Search for the cell housing the specified text and yield its (x, y) center coordinate. 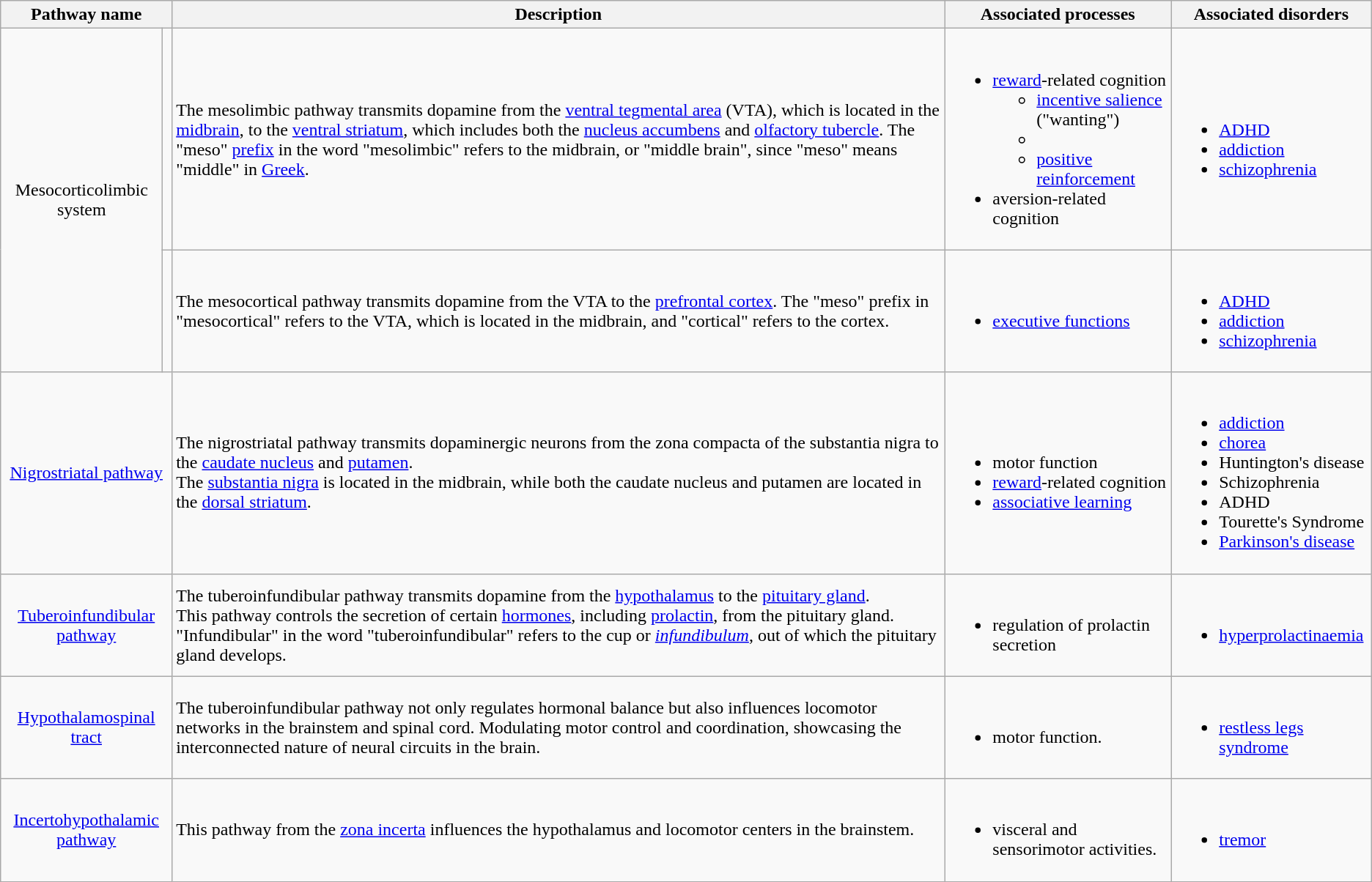
Associated disorders (1272, 15)
reward-related cognitionincentive salience ("wanting")positive reinforcementaversion-related cognition (1058, 139)
regulation of prolactin secretion (1058, 625)
addictionchoreaHuntington's diseaseSchizophreniaADHDTourette's SyndromeParkinson's disease (1272, 473)
motor function. (1058, 727)
executive functions (1058, 311)
This pathway from the zona incerta influences the hypothalamus and locomotor centers in the brainstem. (558, 830)
restless legs syndrome (1272, 727)
Tuberoinfundibular pathway (86, 625)
Description (558, 15)
hyperprolactinaemia (1272, 625)
Incertohypothalamic pathway (86, 830)
Mesocorticolimbicsystem (82, 201)
Associated processes (1058, 15)
Nigrostriatal pathway (86, 473)
motor functionreward-related cognitionassociative learning (1058, 473)
Hypothalamospinal tract (86, 727)
visceral and sensorimotor activities. (1058, 830)
Pathway name (86, 15)
tremor (1272, 830)
